Determine the [x, y] coordinate at the center of the cell enclosing the given text.  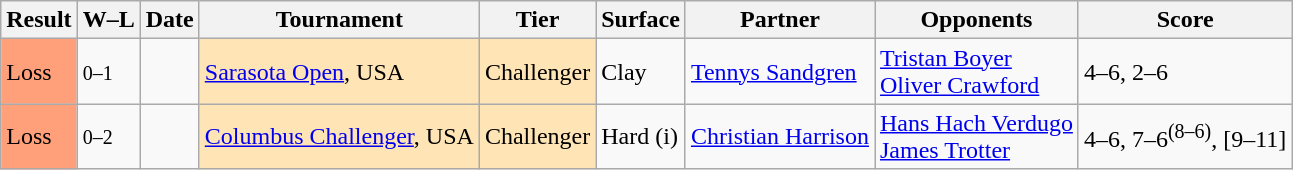
Columbus Challenger, USA [339, 136]
Tier [537, 20]
Date [170, 20]
Partner [780, 20]
Sarasota Open, USA [339, 72]
W–L [108, 20]
Score [1184, 20]
Tennys Sandgren [780, 72]
Christian Harrison [780, 136]
0–1 [108, 72]
Result [39, 20]
Clay [641, 72]
Tristan Boyer Oliver Crawford [976, 72]
0–2 [108, 136]
4–6, 7–6(8–6), [9–11] [1184, 136]
Opponents [976, 20]
Tournament [339, 20]
Hard (i) [641, 136]
Surface [641, 20]
Hans Hach Verdugo James Trotter [976, 136]
4–6, 2–6 [1184, 72]
